For the text-containing cell, return its midpoint in [X, Y] coordinate format. 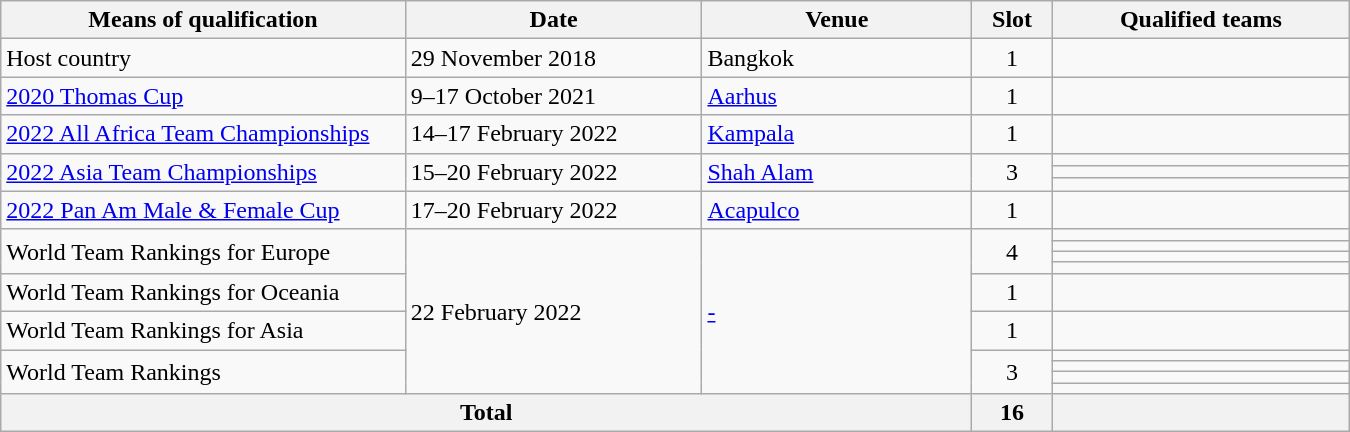
2022 Asia Team Championships [204, 172]
Date [554, 20]
29 November 2018 [554, 58]
Host country [204, 58]
Acapulco [837, 210]
Venue [837, 20]
- [837, 312]
22 February 2022 [554, 312]
2022 Pan Am Male & Female Cup [204, 210]
17–20 February 2022 [554, 210]
16 [1012, 413]
Bangkok [837, 58]
World Team Rankings [204, 372]
14–17 February 2022 [554, 134]
Kampala [837, 134]
9–17 October 2021 [554, 96]
Shah Alam [837, 172]
Means of qualification [204, 20]
2020 Thomas Cup [204, 96]
2022 All Africa Team Championships [204, 134]
Qualified teams [1202, 20]
Aarhus [837, 96]
World Team Rankings for Asia [204, 330]
World Team Rankings for Europe [204, 251]
15–20 February 2022 [554, 172]
Slot [1012, 20]
World Team Rankings for Oceania [204, 292]
4 [1012, 251]
Total [486, 413]
